Determine the [x, y] coordinate at the center of the cell enclosing the given text.  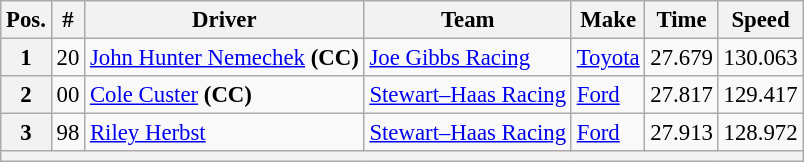
27.913 [682, 133]
Pos. [26, 20]
Toyota [608, 58]
# [68, 20]
Make [608, 20]
Cole Custer (CC) [224, 95]
128.972 [760, 133]
20 [68, 58]
John Hunter Nemechek (CC) [224, 58]
2 [26, 95]
129.417 [760, 95]
Team [468, 20]
3 [26, 133]
00 [68, 95]
98 [68, 133]
27.817 [682, 95]
Time [682, 20]
Joe Gibbs Racing [468, 58]
Driver [224, 20]
27.679 [682, 58]
1 [26, 58]
130.063 [760, 58]
Riley Herbst [224, 133]
Speed [760, 20]
